Determine the (x, y) coordinate at the center of the cell enclosing the given text.  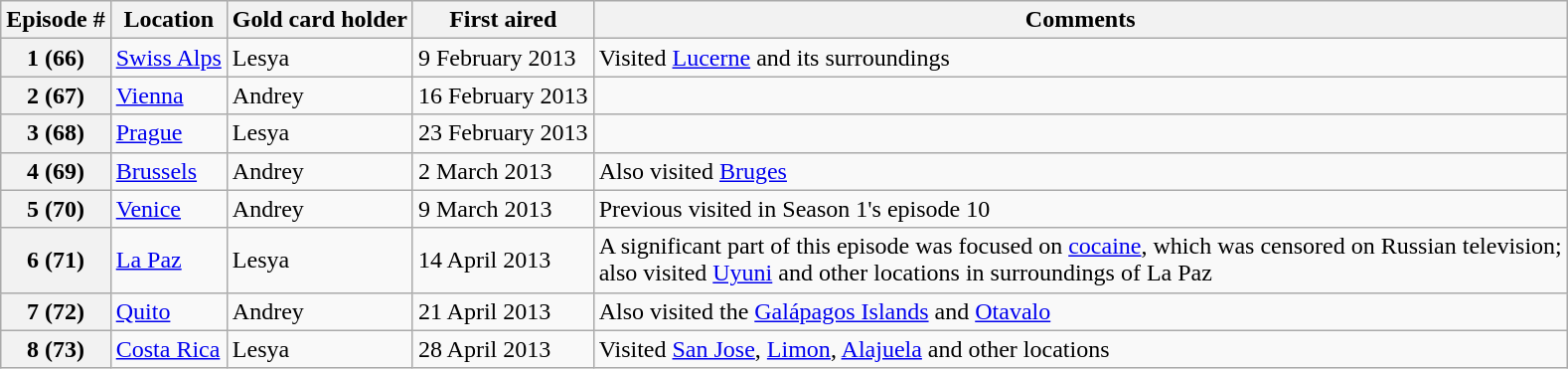
8 (73) (56, 349)
Previous visited in Season 1's episode 10 (1080, 209)
2 March 2013 (503, 171)
La Paz (169, 261)
5 (70) (56, 209)
Visited San Jose, Limon, Alajuela and other locations (1080, 349)
7 (72) (56, 311)
9 February 2013 (503, 58)
28 April 2013 (503, 349)
Location (169, 20)
Episode # (56, 20)
4 (69) (56, 171)
Gold card holder (320, 20)
Also visited the Galápagos Islands and Otavalo (1080, 311)
3 (68) (56, 133)
2 (67) (56, 95)
Swiss Alps (169, 58)
14 April 2013 (503, 261)
Brussels (169, 171)
Venice (169, 209)
23 February 2013 (503, 133)
16 February 2013 (503, 95)
Costa Rica (169, 349)
9 March 2013 (503, 209)
Comments (1080, 20)
Vienna (169, 95)
6 (71) (56, 261)
Prague (169, 133)
21 April 2013 (503, 311)
First aired (503, 20)
Visited Lucerne and its surroundings (1080, 58)
1 (66) (56, 58)
Quito (169, 311)
Also visited Bruges (1080, 171)
